Determine the (X, Y) coordinate at the center of the cell enclosing the given text.  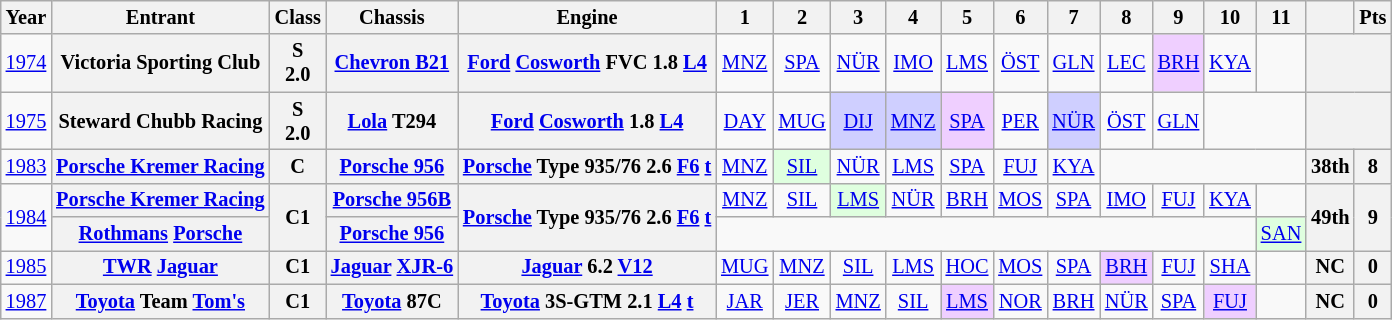
Jaguar 6.2 V12 (587, 267)
Lola T294 (392, 121)
LEC (1126, 63)
11 (1281, 17)
1985 (26, 267)
Chevron B21 (392, 63)
7 (1074, 17)
PER (1020, 121)
1975 (26, 121)
5 (968, 17)
NOR (1020, 301)
6 (1020, 17)
1974 (26, 63)
2 (802, 17)
JER (802, 301)
38th (1330, 166)
DAY (744, 121)
10 (1230, 17)
Toyota Team Tom's (160, 301)
Entrant (160, 17)
Ford Cosworth FVC 1.8 L4 (587, 63)
JAR (744, 301)
Victoria Sporting Club (160, 63)
Toyota 87C (392, 301)
1 (744, 17)
4 (914, 17)
Engine (587, 17)
Class (298, 17)
SAN (1281, 234)
1987 (26, 301)
HOC (968, 267)
3 (858, 17)
Year (26, 17)
TWR Jaguar (160, 267)
Chassis (392, 17)
1984 (26, 216)
Pts (1372, 17)
Porsche 956B (392, 200)
Rothmans Porsche (160, 234)
C (298, 166)
Toyota 3S-GTM 2.1 L4 t (587, 301)
Ford Cosworth 1.8 L4 (587, 121)
Steward Chubb Racing (160, 121)
49th (1330, 216)
DIJ (858, 121)
SHA (1230, 267)
1983 (26, 166)
Jaguar XJR-6 (392, 267)
